Identify which cell holds the provided text, then report its (x, y) central coordinate. 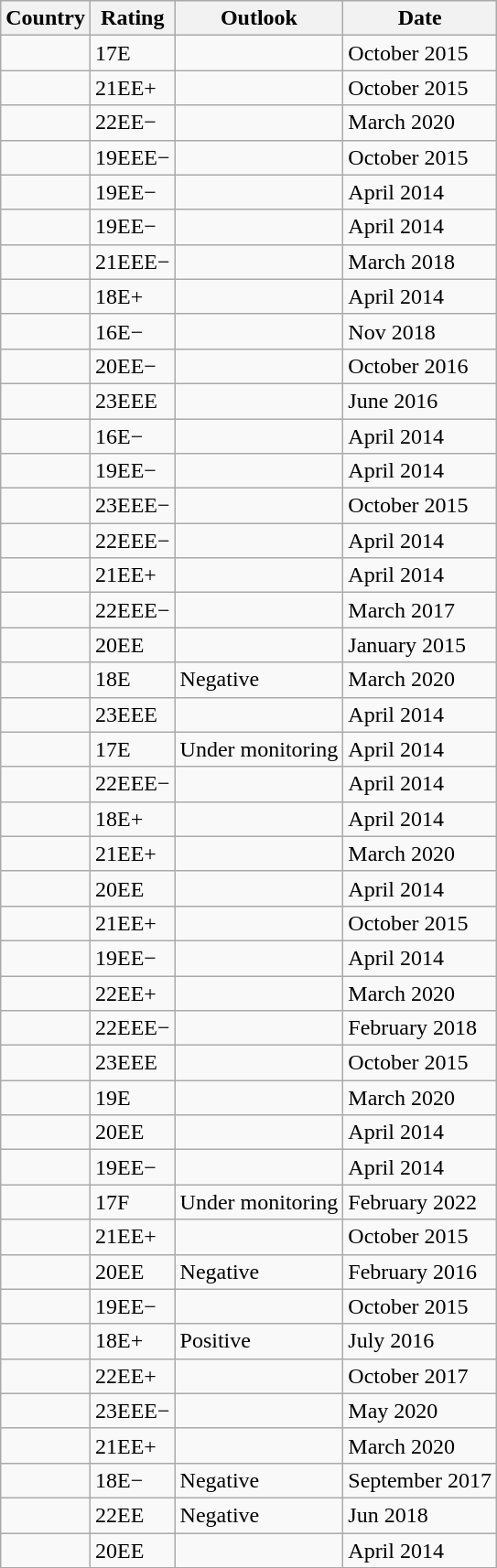
Outlook (259, 18)
March 2018 (420, 262)
February 2016 (420, 1272)
21EEE− (132, 262)
22EE− (132, 123)
20EE− (132, 366)
Jun 2018 (420, 1515)
17F (132, 1202)
Date (420, 18)
June 2016 (420, 401)
February 2022 (420, 1202)
September 2017 (420, 1480)
January 2015 (420, 645)
18E− (132, 1480)
22EE (132, 1515)
19E (132, 1098)
Country (46, 18)
19EEE− (132, 157)
Positive (259, 1341)
Rating (132, 18)
Nov 2018 (420, 331)
18E (132, 680)
March 2017 (420, 610)
October 2017 (420, 1376)
February 2018 (420, 1028)
May 2020 (420, 1411)
October 2016 (420, 366)
July 2016 (420, 1341)
